Return the [x, y] coordinate for the center point of the cell that contains the specified text.  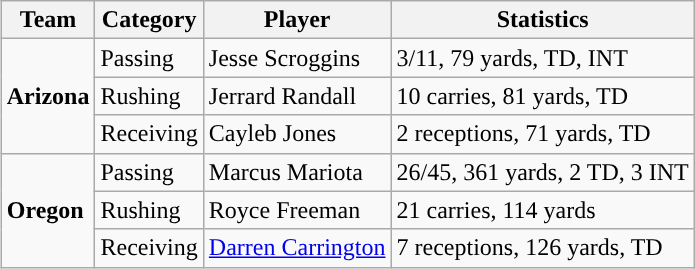
Arizona [48, 96]
Cayleb Jones [297, 134]
Darren Carrington [297, 248]
Royce Freeman [297, 210]
Player [297, 20]
Team [48, 20]
Marcus Mariota [297, 172]
3/11, 79 yards, TD, INT [542, 58]
Oregon [48, 210]
Jesse Scroggins [297, 58]
Jerrard Randall [297, 96]
Statistics [542, 20]
10 carries, 81 yards, TD [542, 96]
Category [149, 20]
7 receptions, 126 yards, TD [542, 248]
21 carries, 114 yards [542, 210]
26/45, 361 yards, 2 TD, 3 INT [542, 172]
2 receptions, 71 yards, TD [542, 134]
